Find where the given text appears and provide that cell's center as (X, Y) coordinate. 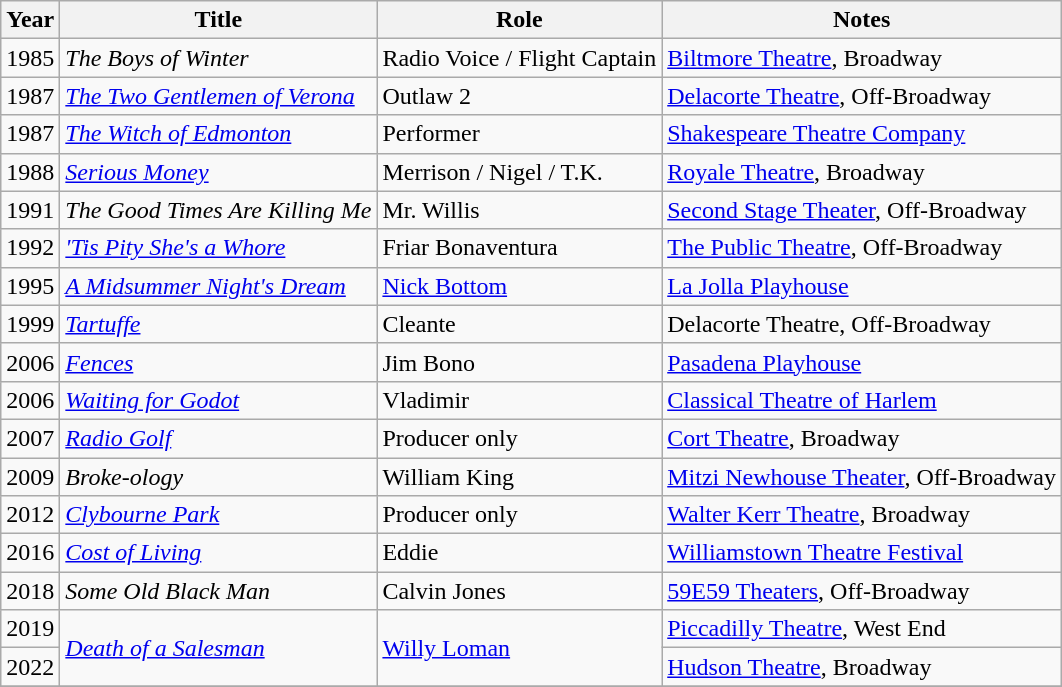
Royale Theatre, Broadway (862, 172)
A Midsummer Night's Dream (218, 286)
2016 (30, 553)
Tartuffe (218, 324)
Notes (862, 20)
Mr. Willis (520, 210)
Waiting for Godot (218, 400)
The Good Times Are Killing Me (218, 210)
Piccadilly Theatre, West End (862, 629)
The Witch of Edmonton (218, 134)
1995 (30, 286)
Walter Kerr Theatre, Broadway (862, 515)
'Tis Pity She's a Whore (218, 248)
Death of a Salesman (218, 648)
Calvin Jones (520, 591)
Cost of Living (218, 553)
The Boys of Winter (218, 58)
Clybourne Park (218, 515)
Merrison / Nigel / T.K. (520, 172)
The Two Gentlemen of Verona (218, 96)
1992 (30, 248)
2019 (30, 629)
Role (520, 20)
La Jolla Playhouse (862, 286)
Title (218, 20)
Eddie (520, 553)
59E59 Theaters, Off-Broadway (862, 591)
William King (520, 477)
2022 (30, 667)
Classical Theatre of Harlem (862, 400)
Second Stage Theater, Off-Broadway (862, 210)
2018 (30, 591)
Cleante (520, 324)
Radio Golf (218, 438)
Vladimir (520, 400)
1991 (30, 210)
Jim Bono (520, 362)
1999 (30, 324)
Shakespeare Theatre Company (862, 134)
2007 (30, 438)
Pasadena Playhouse (862, 362)
Some Old Black Man (218, 591)
Performer (520, 134)
Serious Money (218, 172)
Williamstown Theatre Festival (862, 553)
The Public Theatre, Off-Broadway (862, 248)
Friar Bonaventura (520, 248)
2009 (30, 477)
Hudson Theatre, Broadway (862, 667)
Nick Bottom (520, 286)
Fences (218, 362)
1985 (30, 58)
Biltmore Theatre, Broadway (862, 58)
Willy Loman (520, 648)
2012 (30, 515)
Radio Voice / Flight Captain (520, 58)
1988 (30, 172)
Cort Theatre, Broadway (862, 438)
Mitzi Newhouse Theater, Off-Broadway (862, 477)
Year (30, 20)
Outlaw 2 (520, 96)
Broke-ology (218, 477)
